Capture the cell that displays the provided text and extract its (x, y) central coordinate. 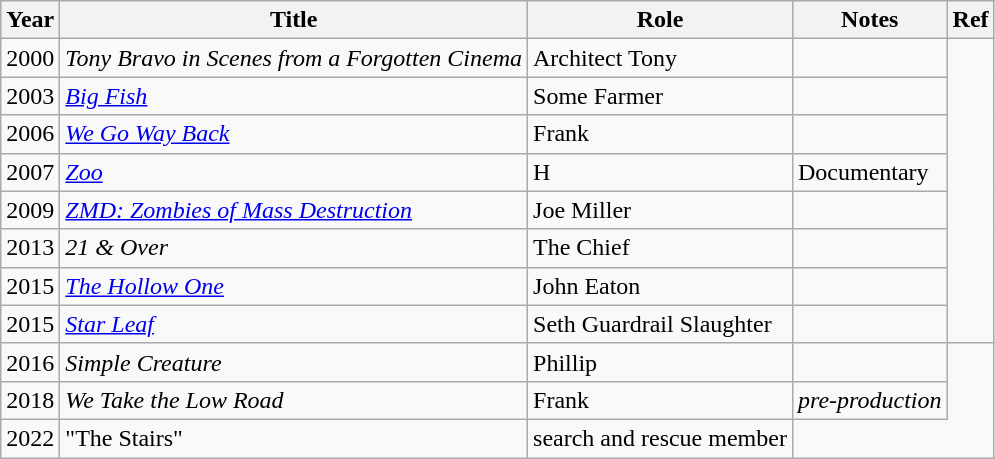
Notes (870, 20)
Phillip (660, 362)
Year (30, 20)
Ref (970, 20)
Some Farmer (660, 96)
Big Fish (294, 96)
2006 (30, 134)
2003 (30, 96)
Architect Tony (660, 58)
Seth Guardrail Slaughter (660, 324)
John Eaton (660, 286)
2016 (30, 362)
2013 (30, 248)
2007 (30, 172)
pre-production (870, 400)
Title (294, 20)
ZMD: Zombies of Mass Destruction (294, 210)
Joe Miller (660, 210)
The Chief (660, 248)
Simple Creature (294, 362)
search and rescue member (660, 438)
2018 (30, 400)
21 & Over (294, 248)
We Go Way Back (294, 134)
"The Stairs" (294, 438)
Documentary (870, 172)
Role (660, 20)
H (660, 172)
Zoo (294, 172)
The Hollow One (294, 286)
Tony Bravo in Scenes from a Forgotten Cinema (294, 58)
2022 (30, 438)
Star Leaf (294, 324)
2009 (30, 210)
2000 (30, 58)
We Take the Low Road (294, 400)
